Return [X, Y] of the center of cell containing provided text 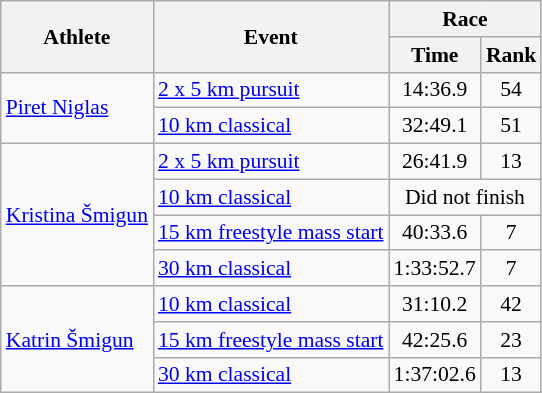
14:36.9 [435, 90]
51 [512, 126]
Did not finish [466, 197]
1:37:02.6 [435, 375]
42:25.6 [435, 340]
23 [512, 340]
26:41.9 [435, 162]
Athlete [77, 36]
42 [512, 304]
Race [466, 19]
40:33.6 [435, 233]
Event [271, 36]
Kristina Šmigun [77, 215]
Piret Niglas [77, 108]
1:33:52.7 [435, 269]
31:10.2 [435, 304]
Time [435, 55]
Rank [512, 55]
Katrin Šmigun [77, 340]
32:49.1 [435, 126]
54 [512, 90]
